Find where the given text appears and provide that cell's center as (X, Y) coordinate. 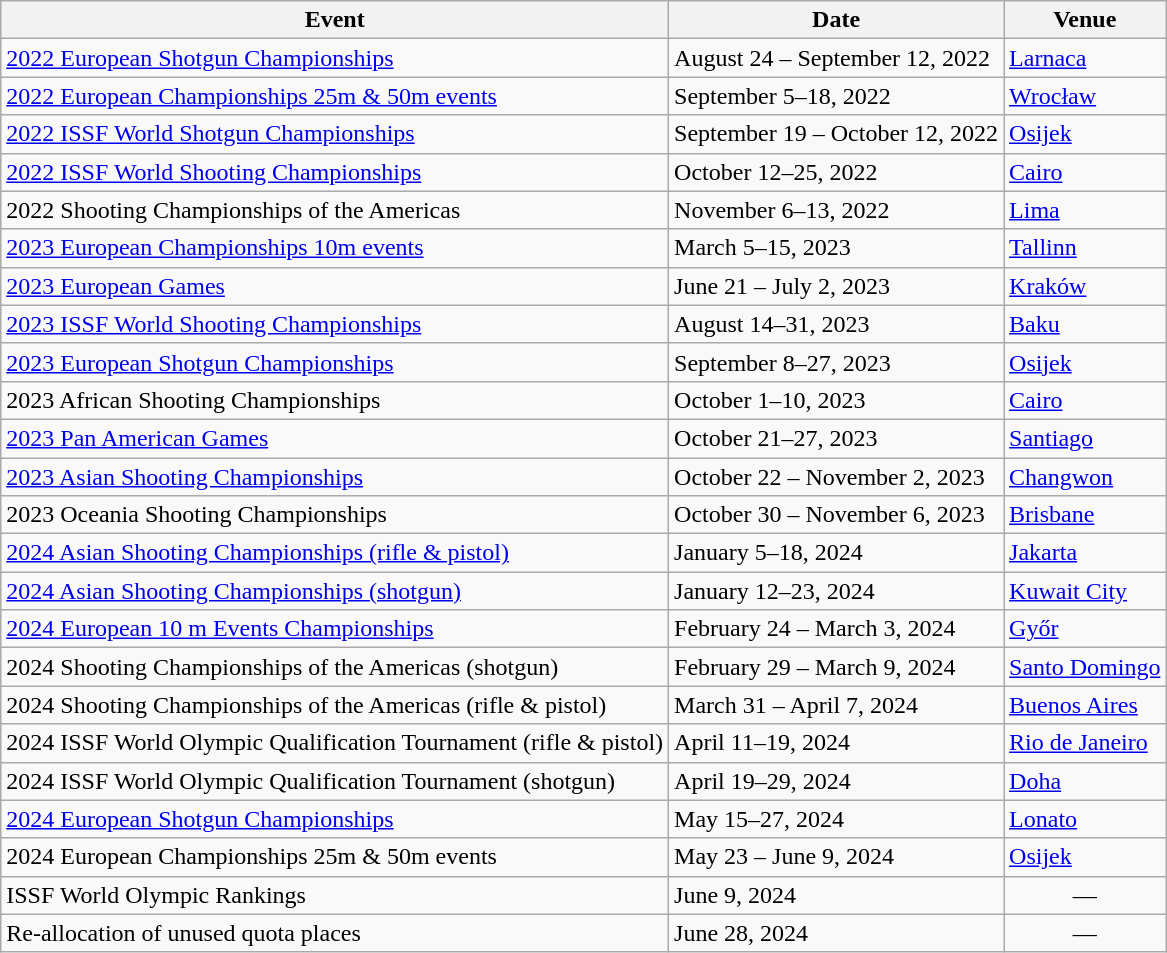
May 15–27, 2024 (836, 819)
2024 Shooting Championships of the Americas (rifle & pistol) (335, 705)
Kraków (1085, 286)
ISSF World Olympic Rankings (335, 895)
September 19 – October 12, 2022 (836, 134)
Győr (1085, 629)
2023 ISSF World Shooting Championships (335, 324)
2023 African Shooting Championships (335, 400)
Re-allocation of unused quota places (335, 933)
2023 European Shotgun Championships (335, 362)
April 19–29, 2024 (836, 781)
June 9, 2024 (836, 895)
Tallinn (1085, 248)
2024 Shooting Championships of the Americas (shotgun) (335, 667)
2023 Oceania Shooting Championships (335, 515)
Event (335, 20)
April 11–19, 2024 (836, 743)
Larnaca (1085, 58)
2023 European Championships 10m events (335, 248)
2022 Shooting Championships of the Americas (335, 210)
August 24 – September 12, 2022 (836, 58)
2022 European Championships 25m & 50m events (335, 96)
May 23 – June 9, 2024 (836, 857)
October 12–25, 2022 (836, 172)
Venue (1085, 20)
Lima (1085, 210)
January 5–18, 2024 (836, 553)
2022 ISSF World Shooting Championships (335, 172)
Jakarta (1085, 553)
2024 European Championships 25m & 50m events (335, 857)
October 1–10, 2023 (836, 400)
September 8–27, 2023 (836, 362)
February 29 – March 9, 2024 (836, 667)
Kuwait City (1085, 591)
2023 Pan American Games (335, 438)
Date (836, 20)
Changwon (1085, 477)
2023 European Games (335, 286)
Baku (1085, 324)
October 21–27, 2023 (836, 438)
2022 ISSF World Shotgun Championships (335, 134)
2022 European Shotgun Championships (335, 58)
August 14–31, 2023 (836, 324)
2024 ISSF World Olympic Qualification Tournament (shotgun) (335, 781)
2024 Asian Shooting Championships (rifle & pistol) (335, 553)
2024 European Shotgun Championships (335, 819)
Brisbane (1085, 515)
October 30 – November 6, 2023 (836, 515)
November 6–13, 2022 (836, 210)
January 12–23, 2024 (836, 591)
June 21 – July 2, 2023 (836, 286)
Doha (1085, 781)
2024 ISSF World Olympic Qualification Tournament (rifle & pistol) (335, 743)
March 5–15, 2023 (836, 248)
2024 European 10 m Events Championships (335, 629)
Wrocław (1085, 96)
Lonato (1085, 819)
Santo Domingo (1085, 667)
Santiago (1085, 438)
October 22 – November 2, 2023 (836, 477)
2023 Asian Shooting Championships (335, 477)
September 5–18, 2022 (836, 96)
June 28, 2024 (836, 933)
February 24 – March 3, 2024 (836, 629)
Buenos Aires (1085, 705)
Rio de Janeiro (1085, 743)
March 31 – April 7, 2024 (836, 705)
2024 Asian Shooting Championships (shotgun) (335, 591)
